Find where the given text appears and provide that cell's center as [x, y] coordinate. 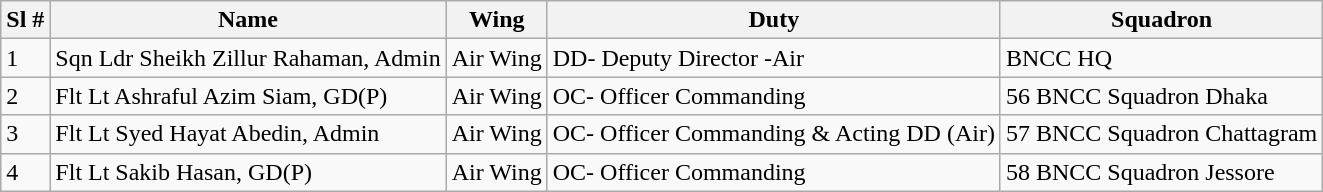
2 [26, 96]
Flt Lt Sakib Hasan, GD(P) [248, 172]
OC- Officer Commanding & Acting DD (Air) [774, 134]
4 [26, 172]
Duty [774, 20]
Name [248, 20]
Sl # [26, 20]
1 [26, 58]
Squadron [1161, 20]
Wing [496, 20]
57 BNCC Squadron Chattagram [1161, 134]
BNCC HQ [1161, 58]
3 [26, 134]
58 BNCC Squadron Jessore [1161, 172]
Sqn Ldr Sheikh Zillur Rahaman, Admin [248, 58]
DD- Deputy Director -Air [774, 58]
Flt Lt Syed Hayat Abedin, Admin [248, 134]
56 BNCC Squadron Dhaka [1161, 96]
Flt Lt Ashraful Azim Siam, GD(P) [248, 96]
